Find where the given text appears and provide that cell's center as (x, y) coordinate. 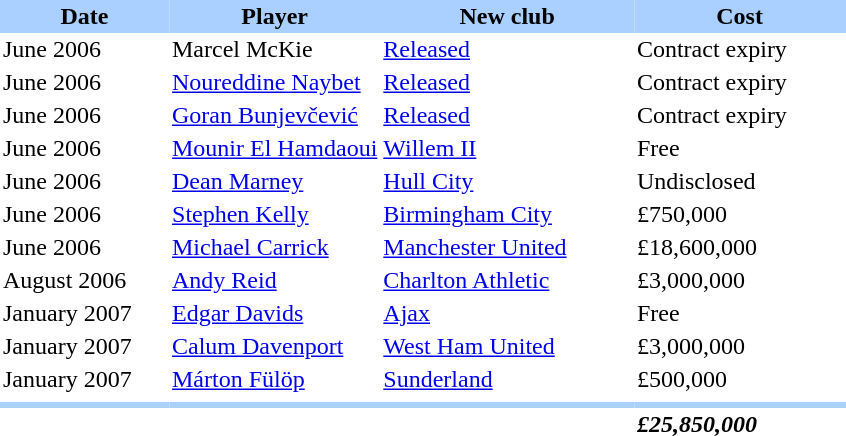
Manchester United (507, 248)
Player (274, 16)
£18,600,000 (740, 248)
Márton Fülöp (274, 380)
Marcel McKie (274, 50)
Michael Carrick (274, 248)
Andy Reid (274, 280)
Cost (740, 16)
Stephen Kelly (274, 214)
Edgar Davids (274, 314)
Goran Bunjevčević (274, 116)
Noureddine Naybet (274, 82)
Ajax (507, 314)
Charlton Athletic (507, 280)
Sunderland (507, 380)
Mounir El Hamdaoui (274, 148)
Dean Marney (274, 182)
Hull City (507, 182)
Willem II (507, 148)
August 2006 (84, 280)
Undisclosed (740, 182)
Birmingham City (507, 214)
£750,000 (740, 214)
New club (507, 16)
West Ham United (507, 346)
Date (84, 16)
Calum Davenport (274, 346)
£500,000 (740, 380)
